Determine the (x, y) coordinate at the center of the cell enclosing the given text.  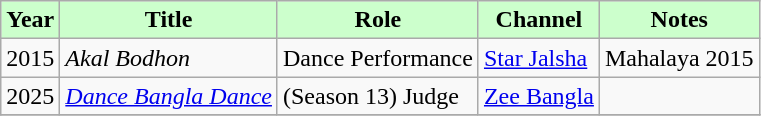
Dance Bangla Dance (169, 96)
Dance Performance (378, 58)
Channel (538, 20)
Role (378, 20)
Mahalaya 2015 (679, 58)
Title (169, 20)
(Season 13) Judge (378, 96)
Notes (679, 20)
2015 (30, 58)
2025 (30, 96)
Star Jalsha (538, 58)
Zee Bangla (538, 96)
Year (30, 20)
Akal Bodhon (169, 58)
